Search for the cell housing the specified text and yield its (x, y) center coordinate. 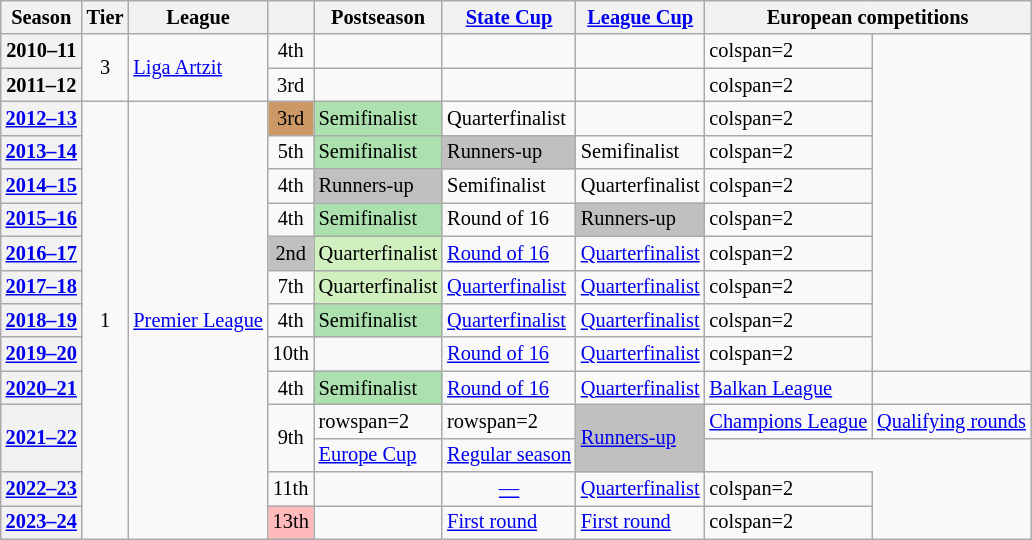
5th (291, 152)
Liga Artzit (198, 68)
7th (291, 287)
Europe Cup (378, 455)
13th (291, 522)
11th (291, 489)
Champions League (788, 421)
2016–17 (42, 253)
2017–18 (42, 287)
2011–12 (42, 85)
2nd (291, 253)
Balkan League (788, 388)
Season (42, 17)
2012–13 (42, 118)
Premier League (198, 320)
2014–15 (42, 186)
League Cup (640, 17)
2010–11 (42, 51)
— (509, 489)
2020–21 (42, 388)
2018–19 (42, 320)
League (198, 17)
2013–14 (42, 152)
Qualifying rounds (952, 421)
2015–16 (42, 219)
European competitions (867, 17)
State Cup (509, 17)
9th (291, 438)
3 (106, 68)
2019–20 (42, 354)
1 (106, 320)
2023–24 (42, 522)
Postseason (378, 17)
Tier (106, 17)
10th (291, 354)
2021–22 (42, 438)
2022–23 (42, 489)
Regular season (509, 455)
